Return the [X, Y] coordinate for the center point of the cell that contains the specified text.  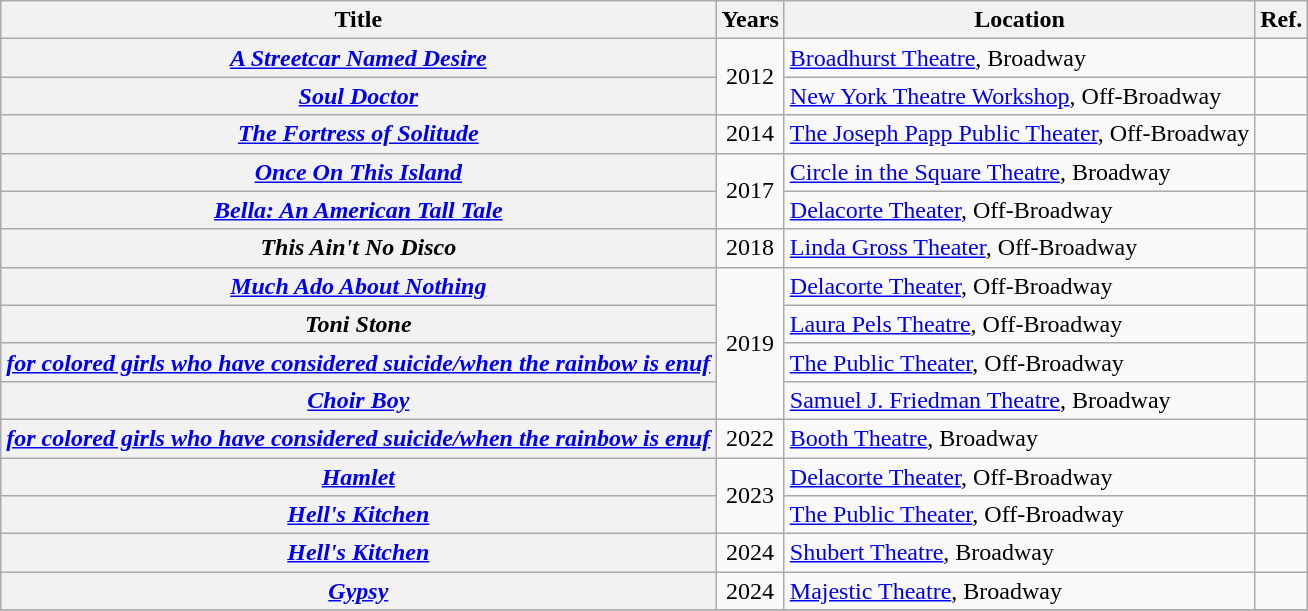
2017 [750, 191]
2019 [750, 343]
Circle in the Square Theatre, Broadway [1019, 172]
Broadhurst Theatre, Broadway [1019, 58]
2022 [750, 438]
Hamlet [358, 477]
Shubert Theatre, Broadway [1019, 553]
The Fortress of Solitude [358, 134]
2014 [750, 134]
Samuel J. Friedman Theatre, Broadway [1019, 400]
Linda Gross Theater, Off-Broadway [1019, 248]
Soul Doctor [358, 96]
Gypsy [358, 591]
New York Theatre Workshop, Off-Broadway [1019, 96]
The Joseph Papp Public Theater, Off-Broadway [1019, 134]
Toni Stone [358, 324]
Booth Theatre, Broadway [1019, 438]
2018 [750, 248]
Majestic Theatre, Broadway [1019, 591]
Once On This Island [358, 172]
Location [1019, 20]
Laura Pels Theatre, Off-Broadway [1019, 324]
Choir Boy [358, 400]
Ref. [1282, 20]
Much Ado About Nothing [358, 286]
2012 [750, 77]
This Ain't No Disco [358, 248]
Years [750, 20]
Title [358, 20]
Bella: An American Tall Tale [358, 210]
2023 [750, 496]
A Streetcar Named Desire [358, 58]
